Scan for the cell matching the given text and deliver its [x, y] coordinate at center. 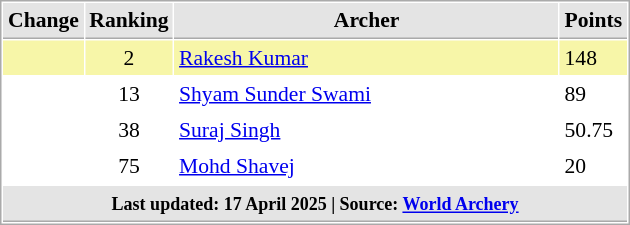
20 [594, 165]
Archer [367, 21]
Rakesh Kumar [367, 57]
Last updated: 17 April 2025 | Source: World Archery [316, 204]
75 [129, 165]
Ranking [129, 21]
Suraj Singh [367, 129]
Mohd Shavej [367, 165]
148 [594, 57]
Points [594, 21]
89 [594, 93]
38 [129, 129]
50.75 [594, 129]
13 [129, 93]
Change [44, 21]
2 [129, 57]
Shyam Sunder Swami [367, 93]
